Return the (X, Y) coordinate for the center point of the cell that contains the specified text.  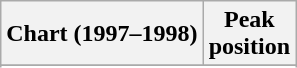
Chart (1997–1998) (102, 34)
Peakposition (249, 34)
